Pinpoint the cell where the given text exists, returning its (x, y) midpoint coordinate. 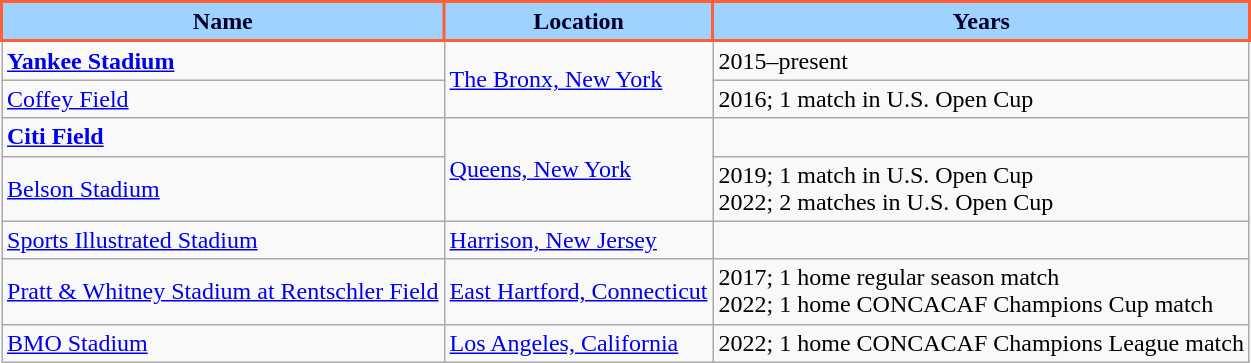
Name (224, 22)
Years (981, 22)
Sports Illustrated Stadium (224, 240)
East Hartford, Connecticut (578, 292)
Location (578, 22)
The Bronx, New York (578, 80)
Citi Field (224, 137)
BMO Stadium (224, 343)
Harrison, New Jersey (578, 240)
Pratt & Whitney Stadium at Rentschler Field (224, 292)
Los Angeles, California (578, 343)
2019; 1 match in U.S. Open Cup2022; 2 matches in U.S. Open Cup (981, 188)
2015–present (981, 60)
2016; 1 match in U.S. Open Cup (981, 99)
2017; 1 home regular season match2022; 1 home CONCACAF Champions Cup match (981, 292)
Yankee Stadium (224, 60)
Queens, New York (578, 170)
2022; 1 home CONCACAF Champions League match (981, 343)
Belson Stadium (224, 188)
Coffey Field (224, 99)
